Locate the cell with the specified text and output its [X, Y] center coordinate. 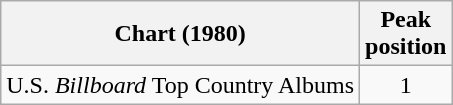
U.S. Billboard Top Country Albums [180, 85]
Peakposition [406, 34]
Chart (1980) [180, 34]
1 [406, 85]
